For the text-containing cell, return its midpoint in [X, Y] coordinate format. 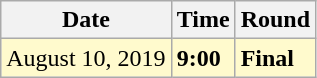
August 10, 2019 [86, 58]
Time [203, 20]
9:00 [203, 58]
Date [86, 20]
Round [275, 20]
Final [275, 58]
